Provide the (x, y) coordinate of the cell's center where the given text is located.  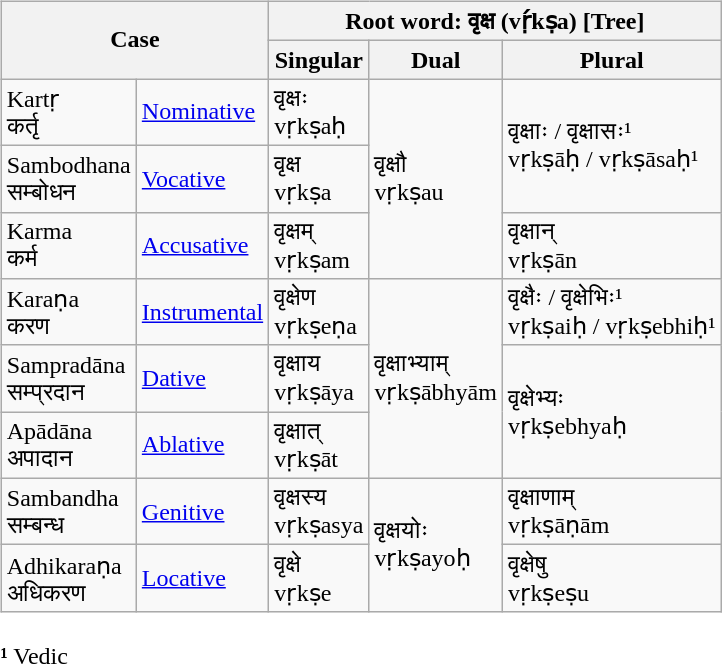
Locative (202, 578)
Plural (612, 60)
Dative (202, 378)
Karaṇaकरण (68, 312)
वृक्षयोःvṛkṣayoḥ (436, 544)
Accusative (202, 246)
Sambodhanaसम्बोधन (68, 178)
Case (134, 40)
Nominative (202, 112)
वृक्षाः / वृक्षासः¹vṛkṣāḥ / vṛkṣāsaḥ¹ (612, 146)
वृक्षायvṛkṣāya (319, 378)
वृक्षाभ्याम्vṛkṣābhyām (436, 379)
वृक्षम्vṛkṣam (319, 246)
Ablative (202, 446)
वृक्षाणाम्vṛkṣāṇām (612, 512)
वृक्षान्vṛkṣān (612, 246)
Genitive (202, 512)
वृक्षस्यvṛkṣasya (319, 512)
वृक्षात्vṛkṣāt (319, 446)
वृक्षःvṛkṣaḥ (319, 112)
Apādānaअपादान (68, 446)
Sambandhaसम्बन्ध (68, 512)
Instrumental (202, 312)
Sampradānaसम्प्रदान (68, 378)
वृक्षेषुvṛkṣeṣu (612, 578)
Root word: वृक्ष (vṛ́kṣa) [Tree] (495, 21)
वृक्षेणvṛkṣeṇa (319, 312)
वृक्षैः / वृक्षेभिः¹vṛkṣaiḥ / vṛkṣebhiḥ¹ (612, 312)
वृक्षvṛkṣa (319, 178)
Dual (436, 60)
Karmaकर्म (68, 246)
Vocative (202, 178)
वृक्षेvṛkṣe (319, 578)
Singular (319, 60)
Adhikaraṇaअधिकरण (68, 578)
वृक्षौvṛkṣau (436, 179)
वृक्षेभ्यःvṛkṣebhyaḥ (612, 412)
Kartṛकर्तृ (68, 112)
